Scan for the cell matching the given text and deliver its [x, y] coordinate at center. 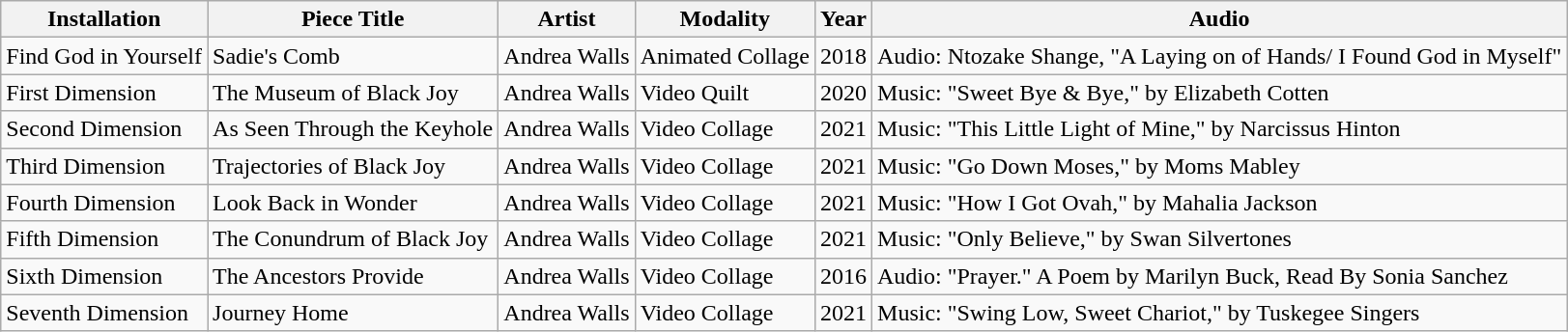
Fifth Dimension [104, 239]
Find God in Yourself [104, 56]
Animated Collage [725, 56]
Year [842, 19]
Trajectories of Black Joy [354, 166]
Music: "Go Down Moses," by Moms Mabley [1219, 166]
Journey Home [354, 313]
The Ancestors Provide [354, 276]
Piece Title [354, 19]
The Conundrum of Black Joy [354, 239]
Audio: "Prayer." A Poem by Marilyn Buck, Read By Sonia Sanchez [1219, 276]
Seventh Dimension [104, 313]
Music: "Only Believe," by Swan Silvertones [1219, 239]
First Dimension [104, 93]
Artist [566, 19]
Modality [725, 19]
Sadie's Comb [354, 56]
2016 [842, 276]
Music: "How I Got Ovah," by Mahalia Jackson [1219, 203]
Music: "Sweet Bye & Bye," by Elizabeth Cotten [1219, 93]
Music: "This Little Light of Mine," by Narcissus Hinton [1219, 129]
Second Dimension [104, 129]
Video Quilt [725, 93]
Third Dimension [104, 166]
Sixth Dimension [104, 276]
Audio [1219, 19]
Fourth Dimension [104, 203]
As Seen Through the Keyhole [354, 129]
Installation [104, 19]
Audio: Ntozake Shange, "A Laying on of Hands/ I Found God in Myself" [1219, 56]
2018 [842, 56]
Look Back in Wonder [354, 203]
Music: "Swing Low, Sweet Chariot," by Tuskegee Singers [1219, 313]
The Museum of Black Joy [354, 93]
2020 [842, 93]
